Return (x, y) of the center of cell containing provided text 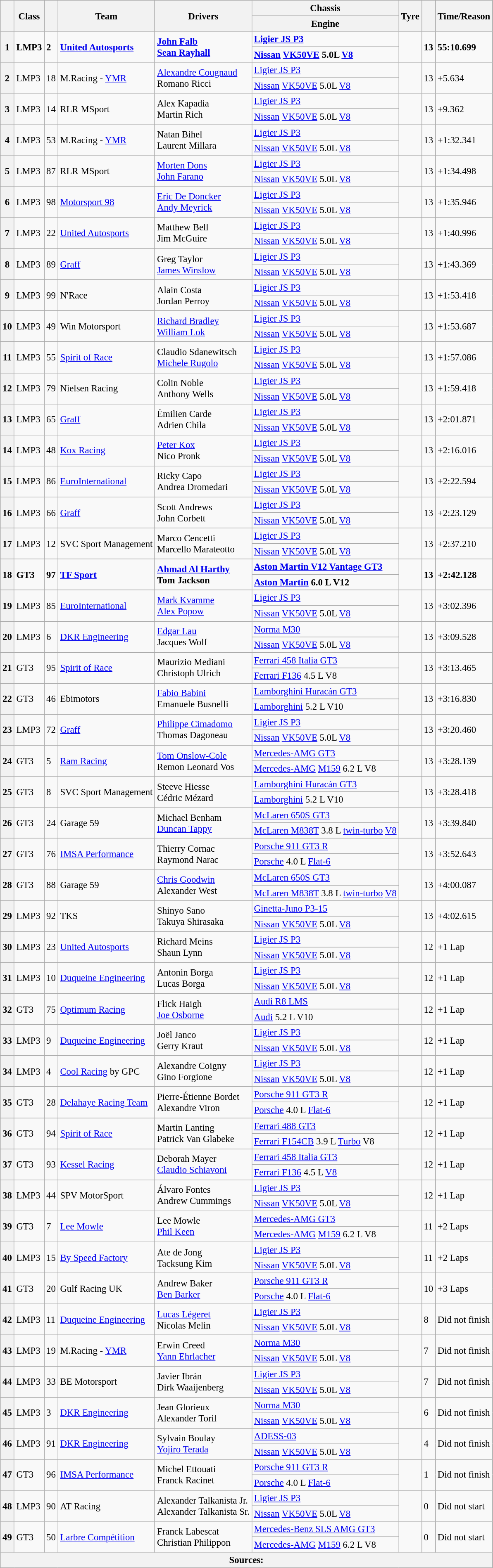
65 (51, 419)
75 (51, 1009)
96 (51, 1475)
+5.634 (464, 78)
29 (7, 916)
Scott Andrews John Corbett (203, 513)
+3 Laps (464, 1289)
45 (7, 1413)
Pierre-Étienne Bordet Alexandre Viron (203, 1102)
Franck Labescat Christian Philippon (203, 1537)
30 (7, 947)
Alex Kapadia Martin Rich (203, 109)
Audi R8 LMS (325, 1002)
21 (7, 668)
53 (51, 140)
Richard Meins Shaun Lynn (203, 947)
Gulf Racing UK (107, 1289)
Fabio Babini Emanuele Busnelli (203, 699)
97 (51, 575)
94 (51, 1134)
+1:34.498 (464, 171)
AT Racing (107, 1506)
Lee Mowle Phil Keen (203, 1226)
ADESS-03 (325, 1436)
Eric De Doncker Andy Meyrick (203, 202)
+2:42.128 (464, 575)
John Falb Sean Rayhall (203, 47)
27 (7, 854)
+2:16.016 (464, 451)
40 (7, 1258)
43 (7, 1351)
47 (7, 1475)
Time/Reason (464, 16)
55 (51, 358)
Erwin Creed Yann Ehrlacher (203, 1351)
Delahaye Racing Team (107, 1102)
Ate de Jong Tacksung Kim (203, 1258)
Larbre Compétition (107, 1537)
SPV MotorSport (107, 1196)
Class (29, 16)
Tom Onslow-Cole Remon Leonard Vos (203, 760)
85 (51, 606)
Philippe Cimadomo Thomas Dagoneau (203, 730)
41 (7, 1289)
25 (7, 792)
72 (51, 730)
Richard Bradley William Lok (203, 326)
Jean Glorieux Alexander Toril (203, 1413)
Álvaro Fontes Andrew Cummings (203, 1196)
Team (107, 16)
Drivers (203, 16)
50 (51, 1537)
Alexandre Coigny Gino Forgione (203, 1071)
+1:53.418 (464, 296)
+4:00.087 (464, 885)
+9.362 (464, 109)
+1:53.687 (464, 326)
TF Sport (107, 575)
16 (7, 513)
Émilien Carde Adrien Chila (203, 419)
+1:40.996 (464, 233)
Lucas Légeret Nicolas Melin (203, 1319)
+3:13.465 (464, 668)
Audi 5.2 L V10 (325, 1017)
+2:37.210 (464, 543)
17 (7, 543)
Colin Noble Anthony Wells (203, 388)
+3:16.830 (464, 699)
Matthew Bell Jim McGuire (203, 233)
Edgar Lau Jacques Wolf (203, 637)
Sylvain Boulay Yojiro Terada (203, 1444)
90 (51, 1506)
34 (7, 1071)
Aston Martin 6.0 L V12 (325, 583)
+1:59.418 (464, 388)
Ginetta-Juno P3-15 (325, 908)
Maurizio Mediani Christoph Ulrich (203, 668)
+1:43.369 (464, 264)
93 (51, 1164)
76 (51, 854)
Ricky Capo Andrea Dromedari (203, 481)
+2:01.871 (464, 419)
Motorsport 98 (107, 202)
42 (7, 1319)
+3:09.528 (464, 637)
Greg Taylor James Winslow (203, 264)
+3:52.643 (464, 854)
+3:39.840 (464, 823)
+2:22.594 (464, 481)
Thierry Cornac Raymond Narac (203, 854)
Engine (325, 24)
Cool Racing by GPC (107, 1071)
+3:28.139 (464, 760)
37 (7, 1164)
N'Race (107, 296)
BE Motorsport (107, 1381)
Steeve Hiesse Cédric Mézard (203, 792)
Michel Ettouati Franck Racinet (203, 1475)
Morten Dons John Farano (203, 171)
Aston Martin V12 Vantage GT3 (325, 567)
Ferrari 488 GT3 (325, 1126)
31 (7, 978)
Chris Goodwin Alexander West (203, 885)
TKS (107, 916)
Antonin Borga Lucas Borga (203, 978)
+2:23.129 (464, 513)
98 (51, 202)
Alexandre Cougnaud Romano Ricci (203, 78)
Tyre (410, 16)
Win Motorsport (107, 326)
36 (7, 1134)
35 (7, 1102)
Alexander Talkanista Jr. Alexander Talkanista Sr. (203, 1506)
Ahmad Al Harthy Tom Jackson (203, 575)
89 (51, 264)
+3:20.460 (464, 730)
Chassis (325, 8)
Mercedes-Benz SLS AMG GT3 (325, 1529)
91 (51, 1444)
Ram Racing (107, 760)
32 (7, 1009)
Ferrari F154CB 3.9 L Turbo V8 (325, 1141)
39 (7, 1226)
+1:35.946 (464, 202)
+1:32.341 (464, 140)
Alain Costa Jordan Perroy (203, 296)
Joël Janco Gerry Kraut (203, 1040)
Natan Bihel Laurent Millara (203, 140)
+1:57.086 (464, 358)
95 (51, 668)
Javier Ibrán Dirk Waaijenberg (203, 1381)
Shinyo Sano Takuya Shirasaka (203, 916)
Lee Mowle (107, 1226)
Kox Racing (107, 451)
92 (51, 916)
66 (51, 513)
By Speed Factory (107, 1258)
Claudio Sdanewitsch Michele Rugolo (203, 358)
26 (7, 823)
+3:28.418 (464, 792)
Flick Haigh Joe Osborne (203, 1009)
Kessel Racing (107, 1164)
55:10.699 (464, 47)
Marco Cencetti Marcello Marateotto (203, 543)
Peter Kox Nico Pronk (203, 451)
38 (7, 1196)
79 (51, 388)
Optimum Racing (107, 1009)
Ebimotors (107, 699)
Michael Benham Duncan Tappy (203, 823)
+3:02.396 (464, 606)
88 (51, 885)
Martin Lanting Patrick Van Glabeke (203, 1134)
Andrew Baker Ben Barker (203, 1289)
Mark Kvamme Alex Popow (203, 606)
Deborah Mayer Claudio Schiavoni (203, 1164)
Sources: (246, 1560)
87 (51, 171)
99 (51, 296)
Nielsen Racing (107, 388)
+4:02.615 (464, 916)
86 (51, 481)
